Search for the cell housing the specified text and yield its [X, Y] center coordinate. 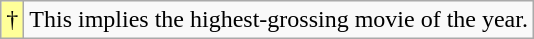
† [12, 20]
This implies the highest-grossing movie of the year. [279, 20]
